For the text-containing cell, return its midpoint in (x, y) coordinate format. 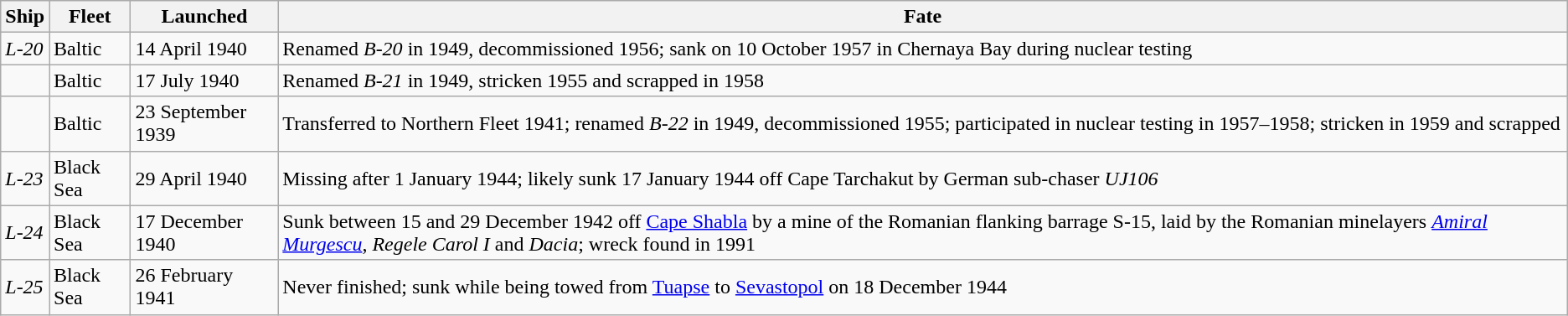
29 April 1940 (204, 178)
26 February 1941 (204, 287)
Fleet (90, 17)
L-24 (25, 233)
L-20 (25, 49)
Missing after 1 January 1944; likely sunk 17 January 1944 off Cape Tarchakut by German sub-chaser UJ106 (923, 178)
Renamed B-20 in 1949, decommissioned 1956; sank on 10 October 1957 in Chernaya Bay during nuclear testing (923, 49)
Fate (923, 17)
L-25 (25, 287)
17 July 1940 (204, 80)
Never finished; sunk while being towed from Tuapse to Sevastopol on 18 December 1944 (923, 287)
Ship (25, 17)
L-23 (25, 178)
Renamed B-21 in 1949, stricken 1955 and scrapped in 1958 (923, 80)
14 April 1940 (204, 49)
Launched (204, 17)
17 December 1940 (204, 233)
23 September 1939 (204, 124)
